Determine the (X, Y) coordinate at the center of the cell enclosing the given text.  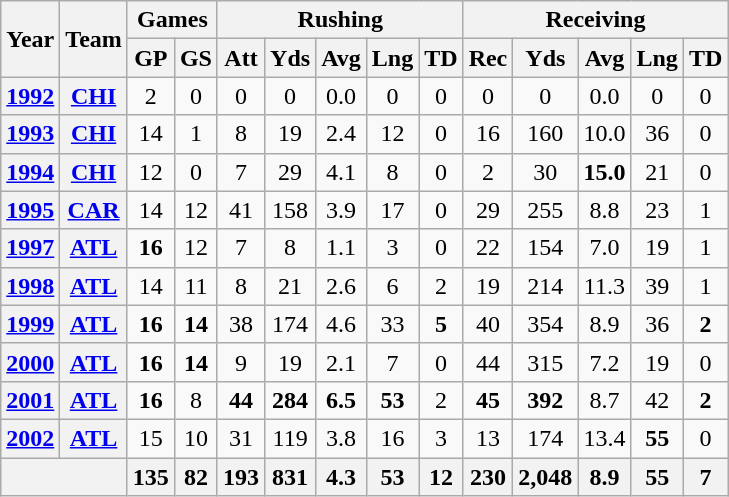
2.4 (342, 134)
9 (240, 362)
11.3 (604, 286)
3.9 (342, 210)
40 (488, 324)
2.1 (342, 362)
41 (240, 210)
2.6 (342, 286)
1994 (30, 172)
1999 (30, 324)
Games (172, 20)
315 (546, 362)
193 (240, 477)
Att (240, 58)
45 (488, 400)
2002 (30, 438)
2001 (30, 400)
82 (196, 477)
CAR (94, 210)
135 (150, 477)
354 (546, 324)
22 (488, 248)
3.8 (342, 438)
Receiving (596, 20)
284 (290, 400)
Year (30, 39)
7.0 (604, 248)
GS (196, 58)
17 (392, 210)
255 (546, 210)
2,048 (546, 477)
1998 (30, 286)
Rec (488, 58)
2000 (30, 362)
119 (290, 438)
4.3 (342, 477)
31 (240, 438)
10.0 (604, 134)
38 (240, 324)
13 (488, 438)
15.0 (604, 172)
158 (290, 210)
39 (657, 286)
11 (196, 286)
160 (546, 134)
831 (290, 477)
GP (150, 58)
4.1 (342, 172)
30 (546, 172)
6 (392, 286)
1993 (30, 134)
214 (546, 286)
5 (441, 324)
7.2 (604, 362)
Rushing (340, 20)
42 (657, 400)
23 (657, 210)
13.4 (604, 438)
4.6 (342, 324)
154 (546, 248)
392 (546, 400)
10 (196, 438)
8.8 (604, 210)
15 (150, 438)
6.5 (342, 400)
8.7 (604, 400)
230 (488, 477)
33 (392, 324)
1.1 (342, 248)
1992 (30, 96)
1997 (30, 248)
Team (94, 39)
1995 (30, 210)
